Extract the (X, Y) coordinate from the center of the cell holding the provided text.  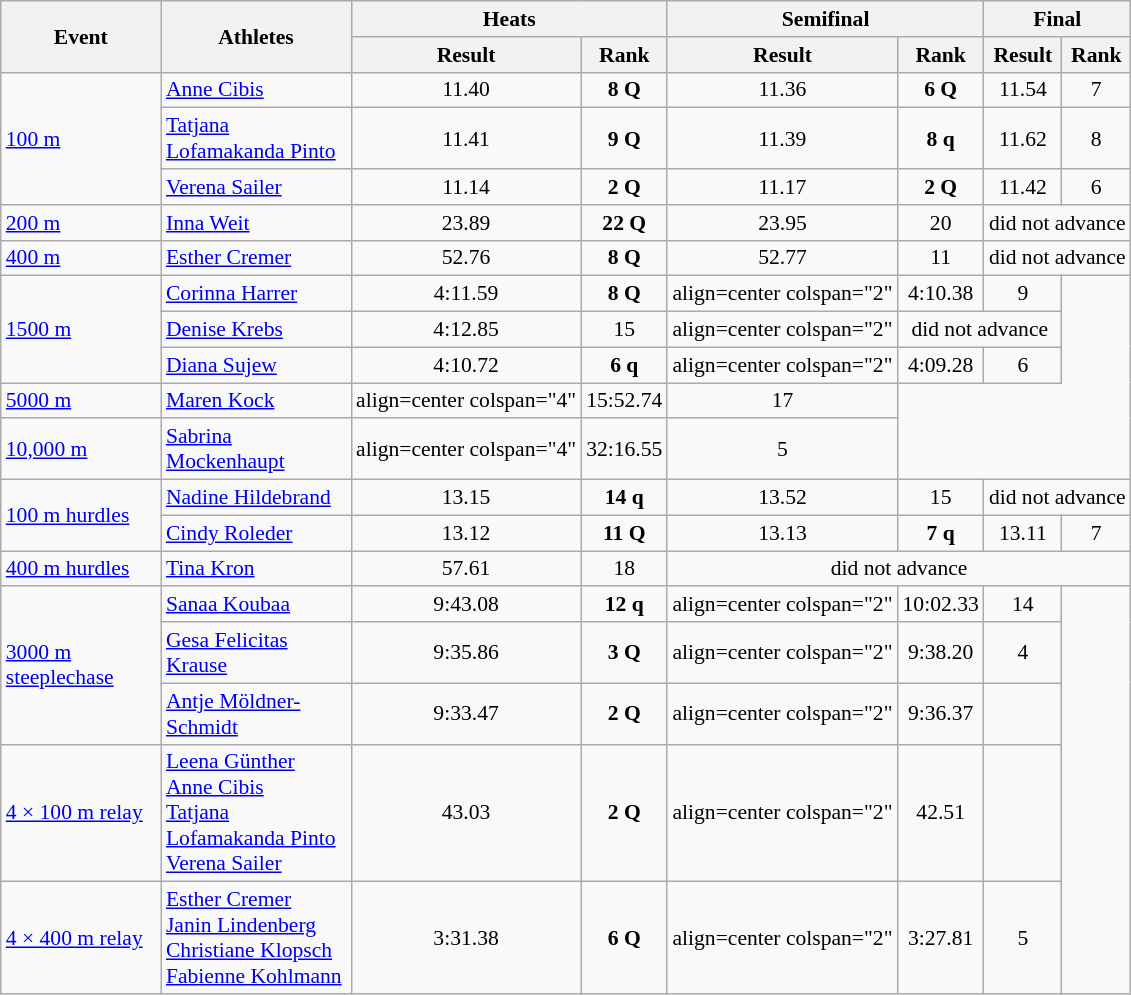
400 m hurdles (81, 569)
13.13 (782, 533)
Leena GüntherAnne CibisTatjana Lofamakanda PintoVerena Sailer (256, 813)
3:27.81 (941, 938)
8 (1096, 138)
3000 m steeplechase (81, 666)
100 m hurdles (81, 516)
42.51 (941, 813)
13.15 (466, 498)
11.14 (466, 187)
Final (1058, 19)
10:02.33 (941, 605)
400 m (81, 258)
Cindy Roleder (256, 533)
11.54 (1023, 90)
43.03 (466, 813)
11.36 (782, 90)
Denise Krebs (256, 330)
11.17 (782, 187)
11.41 (466, 138)
13.12 (466, 533)
7 q (941, 533)
52.77 (782, 258)
Gesa Felicitas Krause (256, 652)
9 (1023, 294)
1500 m (81, 330)
5000 m (81, 401)
18 (624, 569)
13.52 (782, 498)
12 q (624, 605)
13.11 (1023, 533)
Esther CremerJanin LindenbergChristiane KlopschFabienne Kohlmann (256, 938)
6 q (624, 365)
9:36.37 (941, 714)
Sanaa Koubaa (256, 605)
23.95 (782, 223)
11.62 (1023, 138)
Athletes (256, 36)
22 Q (624, 223)
200 m (81, 223)
4:12.85 (466, 330)
Nadine Hildebrand (256, 498)
4:11.59 (466, 294)
Tina Kron (256, 569)
11 Q (624, 533)
Sabrina Mockenhaupt (256, 450)
4:09.28 (941, 365)
4:10.38 (941, 294)
9:38.20 (941, 652)
11 (941, 258)
57.61 (466, 569)
3 Q (624, 652)
100 m (81, 138)
Maren Kock (256, 401)
4 × 100 m relay (81, 813)
Verena Sailer (256, 187)
Inna Weit (256, 223)
14 (1023, 605)
20 (941, 223)
Semifinal (825, 19)
4:10.72 (466, 365)
32:16.55 (624, 450)
Heats (509, 19)
9:43.08 (466, 605)
Antje Möldner-Schmidt (256, 714)
17 (782, 401)
8 q (941, 138)
9 Q (624, 138)
9:35.86 (466, 652)
11.42 (1023, 187)
52.76 (466, 258)
Event (81, 36)
Esther Cremer (256, 258)
11.39 (782, 138)
15:52.74 (624, 401)
Anne Cibis (256, 90)
11.40 (466, 90)
Tatjana Lofamakanda Pinto (256, 138)
14 q (624, 498)
4 (1023, 652)
Corinna Harrer (256, 294)
Diana Sujew (256, 365)
23.89 (466, 223)
4 × 400 m relay (81, 938)
3:31.38 (466, 938)
10,000 m (81, 450)
9:33.47 (466, 714)
